Return (X, Y) of the center of cell containing provided text 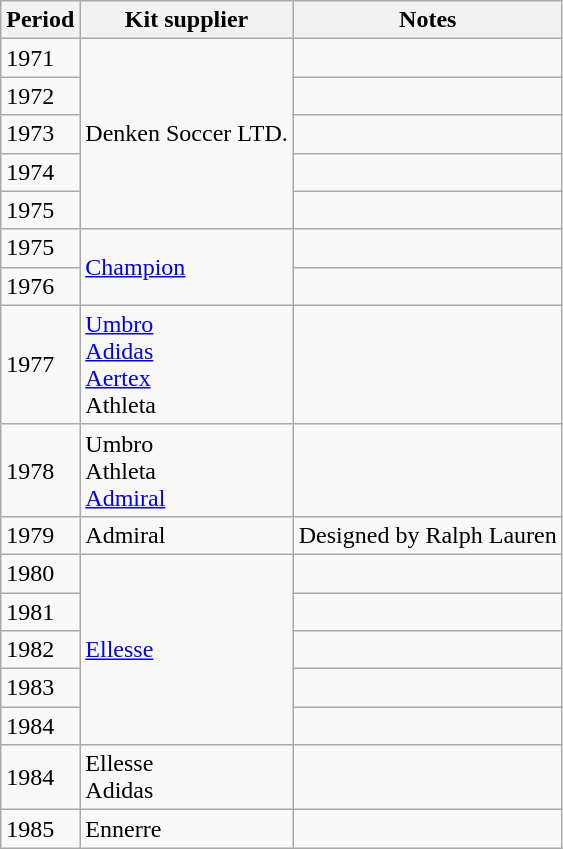
Ellesse Adidas (186, 778)
1973 (40, 134)
Umbro Athleta Admiral (186, 470)
Notes (428, 20)
1983 (40, 688)
1971 (40, 58)
Ennerre (186, 829)
1982 (40, 650)
1979 (40, 535)
Champion (186, 267)
Period (40, 20)
Kit supplier (186, 20)
1978 (40, 470)
1977 (40, 364)
Designed by Ralph Lauren (428, 535)
Ellesse (186, 649)
1972 (40, 96)
1985 (40, 829)
Denken Soccer LTD. (186, 134)
1974 (40, 172)
Admiral (186, 535)
1981 (40, 611)
Umbro Adidas Aertex Athleta (186, 364)
1980 (40, 573)
1976 (40, 286)
